Pinpoint the cell where the given text exists, returning its (X, Y) midpoint coordinate. 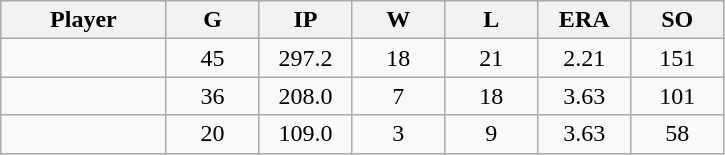
2.21 (584, 58)
3 (398, 134)
ERA (584, 20)
SO (678, 20)
IP (306, 20)
45 (212, 58)
9 (492, 134)
20 (212, 134)
208.0 (306, 96)
W (398, 20)
L (492, 20)
109.0 (306, 134)
151 (678, 58)
297.2 (306, 58)
7 (398, 96)
Player (84, 20)
G (212, 20)
21 (492, 58)
101 (678, 96)
36 (212, 96)
58 (678, 134)
